Output the [x, y] coordinate of the center of the cell containing the given text.  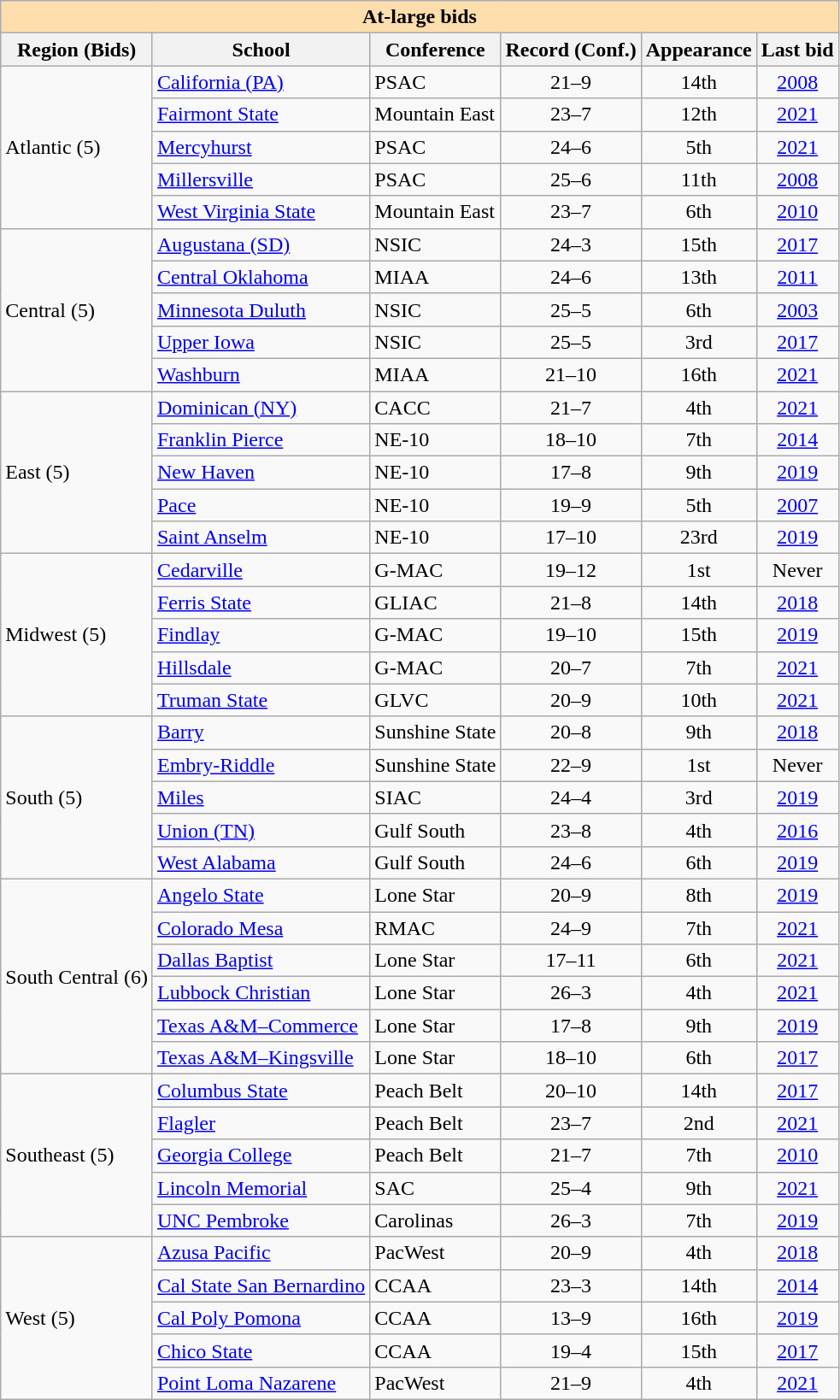
Cedarville [261, 570]
Union (TN) [261, 830]
2nd [699, 1123]
Record (Conf.) [571, 50]
Hillsdale [261, 668]
New Haven [261, 473]
21–10 [571, 374]
Atlantic (5) [77, 147]
Franklin Pierce [261, 440]
West Alabama [261, 862]
Point Loma Nazarene [261, 1383]
2003 [797, 309]
19–10 [571, 635]
Azusa Pacific [261, 1253]
Dallas Baptist [261, 961]
Central Oklahoma [261, 277]
24–9 [571, 927]
19–4 [571, 1350]
24–3 [571, 244]
Texas A&M–Kingsville [261, 1058]
Truman State [261, 700]
Embry-Riddle [261, 765]
19–12 [571, 570]
2011 [797, 277]
2016 [797, 830]
GLVC [436, 700]
25–4 [571, 1188]
Lincoln Memorial [261, 1188]
Conference [436, 50]
13–9 [571, 1318]
Carolinas [436, 1221]
At-large bids [420, 17]
Fairmont State [261, 115]
Mercyhurst [261, 147]
East (5) [77, 473]
Southeast (5) [77, 1156]
SIAC [436, 797]
SAC [436, 1188]
Central (5) [77, 309]
GLIAC [436, 603]
West Virginia State [261, 212]
23rd [699, 538]
Findlay [261, 635]
School [261, 50]
Cal State San Bernardino [261, 1285]
Colorado Mesa [261, 927]
19–9 [571, 505]
California (PA) [261, 82]
Columbus State [261, 1091]
Appearance [699, 50]
Augustana (SD) [261, 244]
17–10 [571, 538]
Dominican (NY) [261, 408]
2007 [797, 505]
Pace [261, 505]
22–9 [571, 765]
RMAC [436, 927]
11th [699, 179]
Georgia College [261, 1156]
Minnesota Duluth [261, 309]
13th [699, 277]
Texas A&M–Commerce [261, 1026]
Lubbock Christian [261, 993]
20–10 [571, 1091]
8th [699, 895]
25–6 [571, 179]
Miles [261, 797]
23–8 [571, 830]
24–4 [571, 797]
South Central (6) [77, 976]
Flagler [261, 1123]
Region (Bids) [77, 50]
Barry [261, 732]
17–11 [571, 961]
Washburn [261, 374]
UNC Pembroke [261, 1221]
Millersville [261, 179]
20–8 [571, 732]
Upper Iowa [261, 342]
South (5) [77, 797]
Last bid [797, 50]
Cal Poly Pomona [261, 1318]
20–7 [571, 668]
Chico State [261, 1350]
10th [699, 700]
Angelo State [261, 895]
Midwest (5) [77, 635]
21–8 [571, 603]
12th [699, 115]
CACC [436, 408]
Ferris State [261, 603]
Saint Anselm [261, 538]
West (5) [77, 1318]
23–3 [571, 1285]
